Capture the cell that displays the provided text and extract its (X, Y) central coordinate. 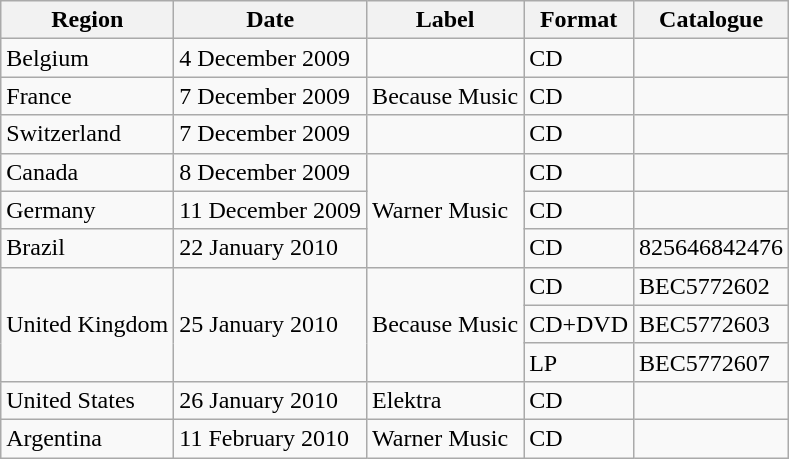
BEC5772607 (712, 362)
8 December 2009 (270, 172)
Germany (88, 210)
Canada (88, 172)
Region (88, 20)
Elektra (446, 400)
United Kingdom (88, 324)
4 December 2009 (270, 58)
Brazil (88, 248)
BEC5772603 (712, 324)
Label (446, 20)
26 January 2010 (270, 400)
Argentina (88, 438)
LP (579, 362)
Date (270, 20)
BEC5772602 (712, 286)
825646842476 (712, 248)
Belgium (88, 58)
Switzerland (88, 134)
CD+DVD (579, 324)
11 February 2010 (270, 438)
United States (88, 400)
25 January 2010 (270, 324)
11 December 2009 (270, 210)
22 January 2010 (270, 248)
Format (579, 20)
France (88, 96)
Catalogue (712, 20)
